Extract the (x, y) coordinate from the center of the cell holding the provided text.  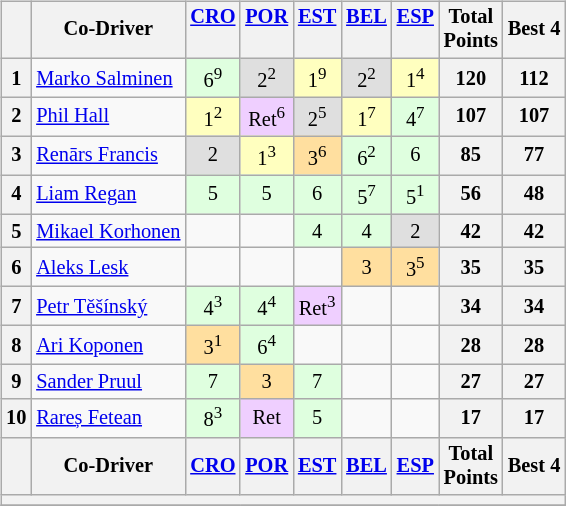
47 (416, 116)
14 (416, 78)
Renārs Francis (108, 156)
56 (471, 194)
Ret (266, 418)
12 (212, 116)
1 (16, 78)
Ret3 (317, 306)
Ari Koponen (108, 346)
85 (471, 156)
10 (16, 418)
83 (212, 418)
112 (534, 78)
31 (212, 346)
48 (534, 194)
9 (16, 382)
57 (366, 194)
77 (534, 156)
Marko Salminen (108, 78)
120 (471, 78)
69 (212, 78)
Mikael Korhonen (108, 231)
19 (317, 78)
51 (416, 194)
Sander Pruul (108, 382)
Petr Těšínský (108, 306)
25 (317, 116)
Aleks Lesk (108, 268)
Rareș Fetean (108, 418)
8 (16, 346)
Phil Hall (108, 116)
Ret6 (266, 116)
64 (266, 346)
44 (266, 306)
13 (266, 156)
36 (317, 156)
Liam Regan (108, 194)
62 (366, 156)
43 (212, 306)
